For the text-containing cell, return its midpoint in [x, y] coordinate format. 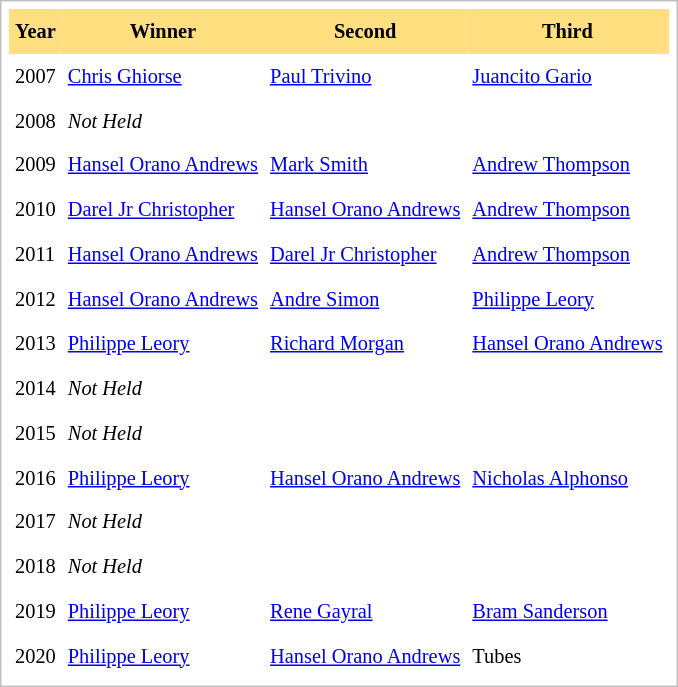
2012 [36, 300]
Rene Gayral [365, 612]
2015 [36, 434]
2007 [36, 76]
Andre Simon [365, 300]
Bram Sanderson [567, 612]
Third [567, 32]
2010 [36, 210]
Mark Smith [365, 166]
Richard Morgan [365, 344]
2008 [36, 120]
2009 [36, 166]
2011 [36, 254]
Nicholas Alphonso [567, 478]
Tubes [567, 656]
Paul Trivino [365, 76]
2016 [36, 478]
Winner [163, 32]
Juancito Gario [567, 76]
2014 [36, 388]
2018 [36, 566]
Chris Ghiorse [163, 76]
2013 [36, 344]
2017 [36, 522]
Year [36, 32]
Second [365, 32]
2019 [36, 612]
2020 [36, 656]
